Provide the (x, y) coordinate of the cell's center where the given text is located.  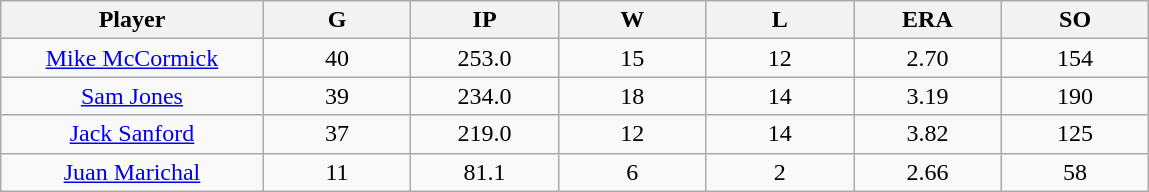
15 (632, 58)
37 (337, 134)
190 (1075, 96)
219.0 (485, 134)
L (780, 20)
Mike McCormick (132, 58)
2.70 (928, 58)
40 (337, 58)
2.66 (928, 172)
253.0 (485, 58)
6 (632, 172)
11 (337, 172)
234.0 (485, 96)
3.82 (928, 134)
154 (1075, 58)
18 (632, 96)
IP (485, 20)
3.19 (928, 96)
125 (1075, 134)
W (632, 20)
ERA (928, 20)
2 (780, 172)
G (337, 20)
SO (1075, 20)
Juan Marichal (132, 172)
Player (132, 20)
81.1 (485, 172)
58 (1075, 172)
39 (337, 96)
Jack Sanford (132, 134)
Sam Jones (132, 96)
